Return the [X, Y] coordinate for the center point of the cell that contains the specified text.  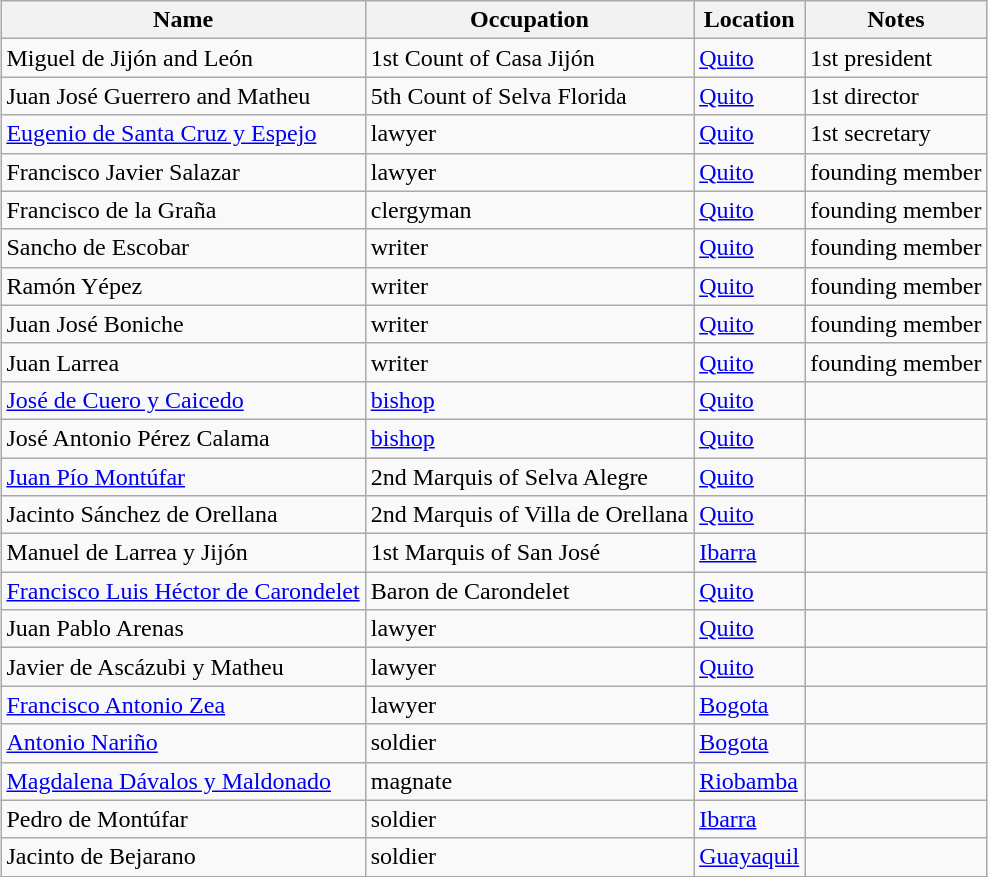
Francisco de la Graña [183, 210]
5th Count of Selva Florida [529, 96]
Francisco Luis Héctor de Carondelet [183, 591]
Location [750, 20]
Jacinto de Bejarano [183, 857]
Juan Pío Montúfar [183, 477]
Juan José Boniche [183, 324]
1st Marquis of San José [529, 553]
Manuel de Larrea y Jijón [183, 553]
Jacinto Sánchez de Orellana [183, 515]
1st secretary [896, 134]
José Antonio Pérez Calama [183, 438]
Baron de Carondelet [529, 591]
magnate [529, 781]
Guayaquil [750, 857]
Sancho de Escobar [183, 248]
Ramón Yépez [183, 286]
Magdalena Dávalos y Maldonado [183, 781]
clergyman [529, 210]
Antonio Nariño [183, 743]
Juan José Guerrero and Matheu [183, 96]
1st president [896, 58]
Juan Pablo Arenas [183, 629]
Riobamba [750, 781]
Miguel de Jijón and León [183, 58]
2nd Marquis of Selva Alegre [529, 477]
Occupation [529, 20]
1st Count of Casa Jijón [529, 58]
1st director [896, 96]
Name [183, 20]
Juan Larrea [183, 362]
Notes [896, 20]
José de Cuero y Caicedo [183, 400]
2nd Marquis of Villa de Orellana [529, 515]
Javier de Ascázubi y Matheu [183, 667]
Pedro de Montúfar [183, 819]
Francisco Javier Salazar [183, 172]
Francisco Antonio Zea [183, 705]
Eugenio de Santa Cruz y Espejo [183, 134]
